Determine the (x, y) coordinate at the center of the cell enclosing the given text.  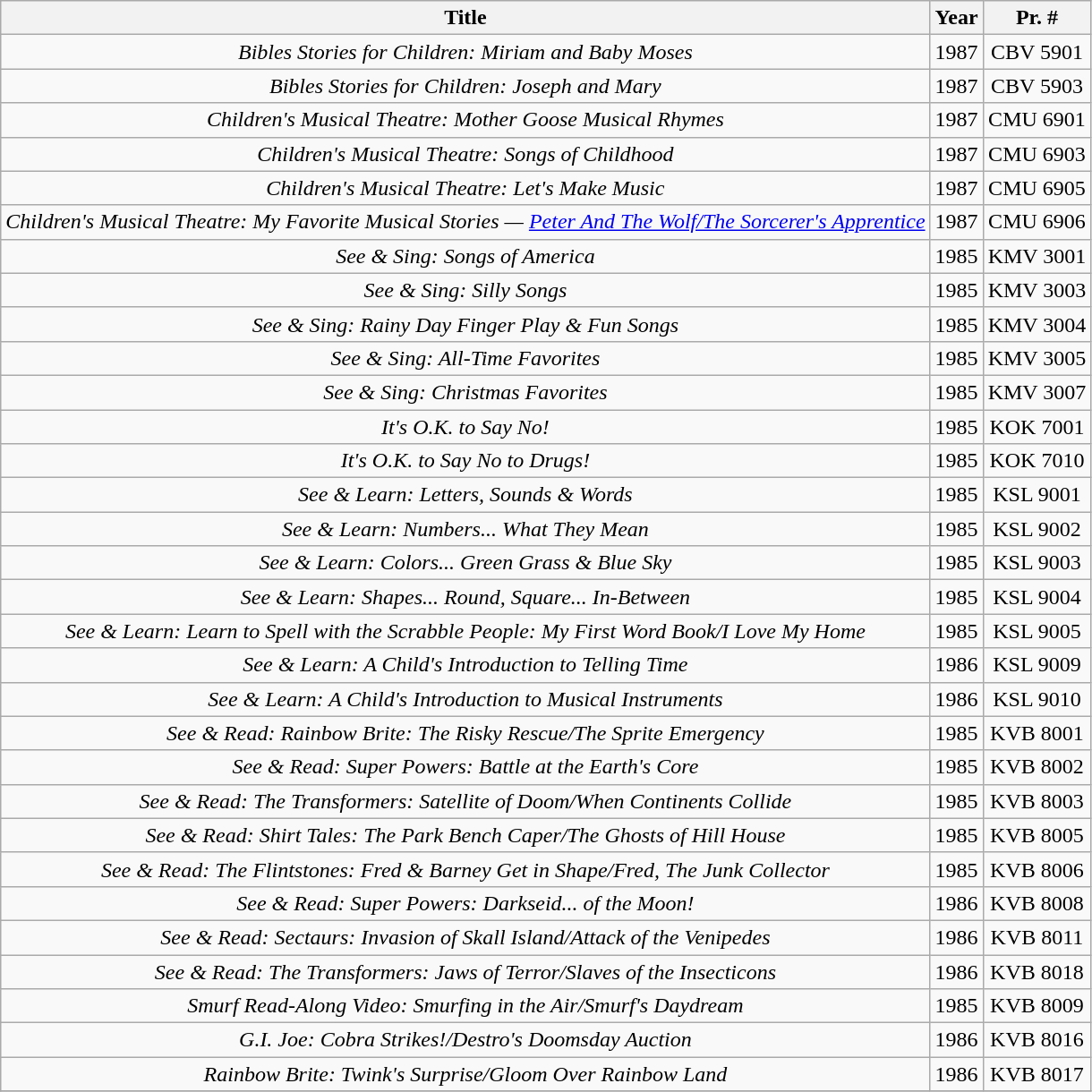
KOK 7010 (1037, 461)
See & Read: The Transformers: Satellite of Doom/When Continents Collide (465, 801)
Children's Musical Theatre: Mother Goose Musical Rhymes (465, 120)
KVB 8002 (1037, 767)
See & Sing: Silly Songs (465, 290)
KVB 8005 (1037, 835)
CMU 6906 (1037, 222)
See & Read: Rainbow Brite: The Risky Rescue/The Sprite Emergency (465, 733)
See & Read: Shirt Tales: The Park Bench Caper/The Ghosts of Hill House (465, 835)
See & Learn: A Child's Introduction to Musical Instruments (465, 699)
KSL 9004 (1037, 597)
See & Learn: A Child's Introduction to Telling Time (465, 665)
KSL 9001 (1037, 495)
KSL 9003 (1037, 563)
KVB 8009 (1037, 1006)
It's O.K. to Say No to Drugs! (465, 461)
KMV 3003 (1037, 290)
KVB 8008 (1037, 903)
Children's Musical Theatre: Let's Make Music (465, 188)
KVB 8017 (1037, 1074)
See & Learn: Numbers... What They Mean (465, 529)
See & Sing: Christmas Favorites (465, 392)
Rainbow Brite: Twink's Surprise/Gloom Over Rainbow Land (465, 1074)
KSL 9005 (1037, 631)
Year (956, 18)
See & Sing: Rainy Day Finger Play & Fun Songs (465, 324)
KMV 3004 (1037, 324)
KSL 9010 (1037, 699)
Bibles Stories for Children: Miriam and Baby Moses (465, 52)
KMV 3001 (1037, 256)
See & Read: The Transformers: Jaws of Terror/Slaves of the Insecticons (465, 971)
Bibles Stories for Children: Joseph and Mary (465, 86)
CMU 6905 (1037, 188)
Smurf Read-Along Video: Smurfing in the Air/Smurf's Daydream (465, 1006)
CMU 6903 (1037, 154)
CMU 6901 (1037, 120)
See & Read: The Flintstones: Fred & Barney Get in Shape/Fred, The Junk Collector (465, 869)
Children's Musical Theatre: Songs of Childhood (465, 154)
G.I. Joe: Cobra Strikes!/Destro's Doomsday Auction (465, 1040)
See & Learn: Learn to Spell with the Scrabble People: My First Word Book/I Love My Home (465, 631)
See & Learn: Letters, Sounds & Words (465, 495)
KMV 3007 (1037, 392)
KVB 8016 (1037, 1040)
See & Read: Sectaurs: Invasion of Skall Island/Attack of the Venipedes (465, 937)
CBV 5903 (1037, 86)
See & Sing: Songs of America (465, 256)
See & Read: Super Powers: Battle at the Earth's Core (465, 767)
It's O.K. to Say No! (465, 427)
KVB 8011 (1037, 937)
See & Learn: Colors... Green Grass & Blue Sky (465, 563)
Title (465, 18)
KOK 7001 (1037, 427)
KSL 9009 (1037, 665)
KVB 8018 (1037, 971)
KVB 8003 (1037, 801)
KMV 3005 (1037, 358)
Pr. # (1037, 18)
Children's Musical Theatre: My Favorite Musical Stories — Peter And The Wolf/The Sorcerer's Apprentice (465, 222)
KVB 8001 (1037, 733)
CBV 5901 (1037, 52)
See & Read: Super Powers: Darkseid... of the Moon! (465, 903)
See & Learn: Shapes... Round, Square... In-Between (465, 597)
See & Sing: All-Time Favorites (465, 358)
KSL 9002 (1037, 529)
KVB 8006 (1037, 869)
